Extract the (x, y) coordinate from the center of the cell holding the provided text.  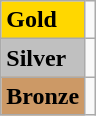
Bronze (43, 96)
Gold (43, 20)
Silver (43, 58)
